Return the [X, Y] coordinate for the center point of the cell that contains the specified text.  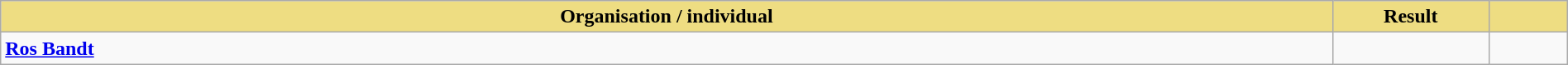
Organisation / individual [667, 17]
Result [1411, 17]
Ros Bandt [667, 48]
